Return the (x, y) coordinate for the center point of the cell that contains the specified text.  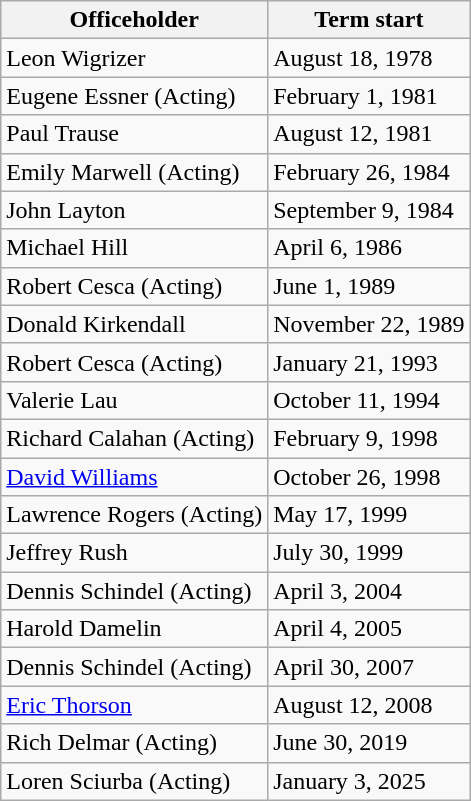
John Layton (134, 210)
July 30, 1999 (369, 553)
April 30, 2007 (369, 667)
Harold Damelin (134, 629)
Donald Kirkendall (134, 324)
April 4, 2005 (369, 629)
Rich Delmar (Acting) (134, 743)
October 26, 1998 (369, 477)
September 9, 1984 (369, 210)
August 12, 2008 (369, 705)
Richard Calahan (Acting) (134, 438)
November 22, 1989 (369, 324)
August 12, 1981 (369, 134)
Jeffrey Rush (134, 553)
Term start (369, 20)
Eugene Essner (Acting) (134, 96)
Leon Wigrizer (134, 58)
June 1, 1989 (369, 286)
David Williams (134, 477)
Loren Sciurba (Acting) (134, 781)
Officeholder (134, 20)
Emily Marwell (Acting) (134, 172)
August 18, 1978 (369, 58)
Lawrence Rogers (Acting) (134, 515)
February 1, 1981 (369, 96)
April 6, 1986 (369, 248)
January 3, 2025 (369, 781)
June 30, 2019 (369, 743)
Valerie Lau (134, 400)
October 11, 1994 (369, 400)
February 9, 1998 (369, 438)
Eric Thorson (134, 705)
Michael Hill (134, 248)
May 17, 1999 (369, 515)
April 3, 2004 (369, 591)
January 21, 1993 (369, 362)
Paul Trause (134, 134)
February 26, 1984 (369, 172)
